Return [x, y] of the center of cell containing provided text 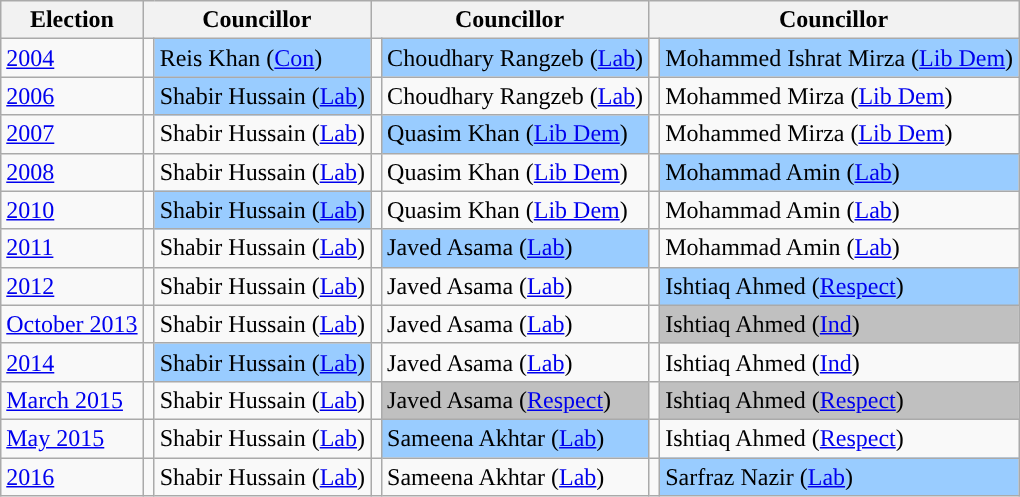
Sarfraz Nazir (Lab) [840, 477]
October 2013 [72, 324]
2004 [72, 58]
2007 [72, 134]
2012 [72, 286]
Mohammed Ishrat Mirza (Lib Dem) [840, 58]
2011 [72, 248]
Javed Asama (Respect) [516, 400]
2008 [72, 172]
Election [72, 20]
2010 [72, 210]
May 2015 [72, 438]
Reis Khan (Con) [262, 58]
2014 [72, 362]
2006 [72, 96]
2016 [72, 477]
March 2015 [72, 400]
